Provide the [x, y] coordinate of the cell's center where the given text is located.  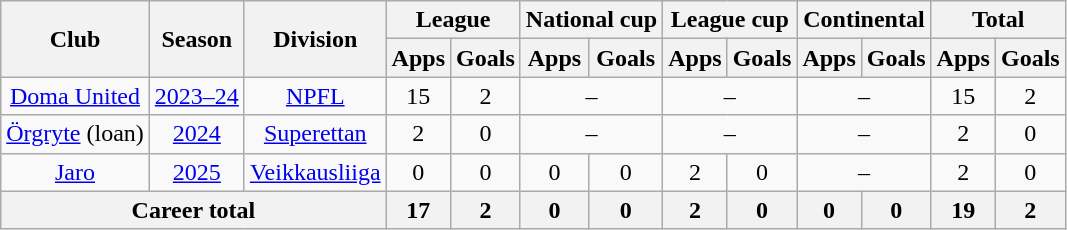
2025 [196, 172]
2024 [196, 134]
Total [998, 20]
Continental [864, 20]
National cup [591, 20]
NPFL [315, 96]
League [453, 20]
Jaro [76, 172]
2023–24 [196, 96]
17 [418, 210]
Superettan [315, 134]
Veikkausliiga [315, 172]
Club [76, 39]
Career total [194, 210]
Örgryte (loan) [76, 134]
Doma United [76, 96]
Season [196, 39]
19 [963, 210]
Division [315, 39]
League cup [730, 20]
